Capture the cell that displays the provided text and extract its [x, y] central coordinate. 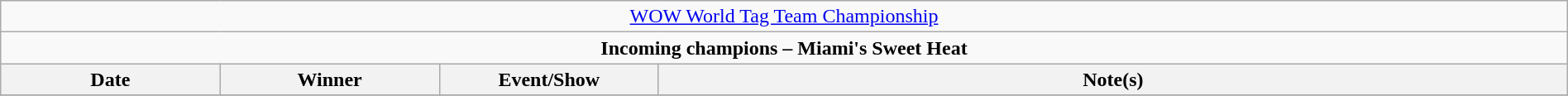
Note(s) [1113, 79]
Winner [329, 79]
WOW World Tag Team Championship [784, 17]
Incoming champions – Miami's Sweet Heat [784, 48]
Event/Show [549, 79]
Date [111, 79]
